Identify which cell holds the provided text, then report its [x, y] central coordinate. 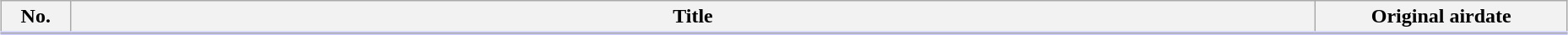
Original airdate [1441, 17]
No. [35, 17]
Title [693, 17]
